Capture the cell that displays the provided text and extract its [X, Y] central coordinate. 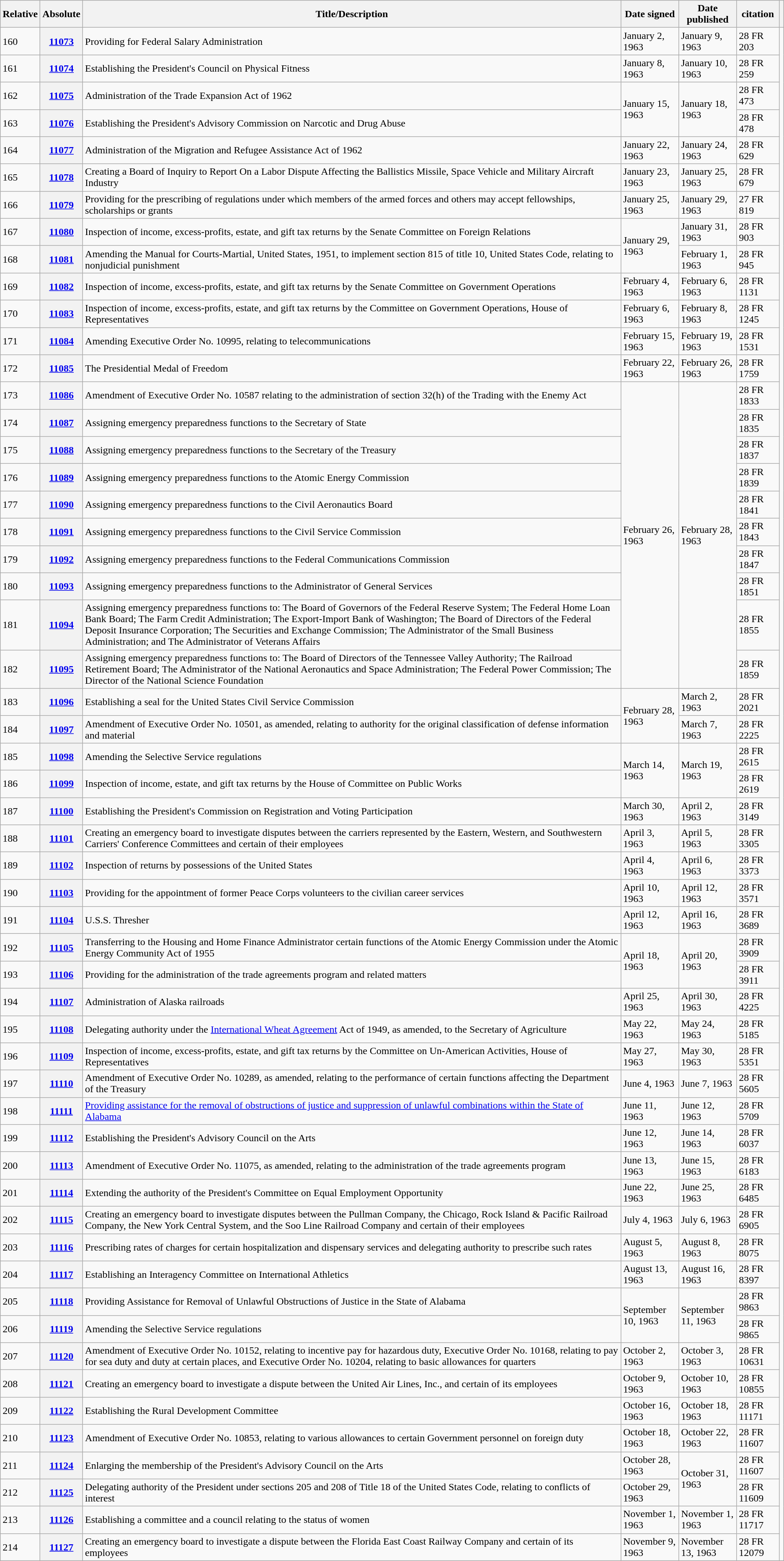
27 FR 819 [758, 204]
171 [20, 341]
28 FR 3149 [758, 811]
11107 [62, 1002]
Creating a Board of Inquiry to Report On a Labor Dispute Affecting the Ballistics Missile, Space Vehicle and Military Aircraft Industry [352, 178]
Establishing a committee and a council relating to the status of women [352, 1520]
Absolute [62, 14]
28 FR 478 [758, 123]
11075 [62, 96]
200 [20, 1166]
28 FR 9863 [758, 1302]
169 [20, 287]
January 22, 1963 [650, 150]
28 FR 10855 [758, 1383]
28 FR 8397 [758, 1274]
11114 [62, 1192]
184 [20, 729]
Administration of the Migration and Refugee Assistance Act of 1962 [352, 150]
November 9, 1963 [650, 1547]
January 18, 1963 [708, 109]
189 [20, 866]
February 4, 1963 [650, 287]
March 14, 1963 [650, 770]
198 [20, 1111]
October 10, 1963 [708, 1383]
U.S.S. Thresher [352, 920]
Prescribing rates of charges for certain hospitalization and dispensary services and delegating authority to prescribe such rates [352, 1247]
183 [20, 702]
11121 [62, 1383]
May 30, 1963 [708, 1057]
161 [20, 69]
11074 [62, 69]
Relative [20, 14]
Administration of Alaska railroads [352, 1002]
164 [20, 150]
185 [20, 757]
Establishing the Rural Development Committee [352, 1411]
11097 [62, 729]
April 18, 1963 [650, 961]
11103 [62, 893]
April 20, 1963 [708, 961]
April 10, 1963 [650, 893]
174 [20, 423]
11112 [62, 1138]
Establishing a seal for the United States Civil Service Commission [352, 702]
196 [20, 1057]
11116 [62, 1247]
210 [20, 1438]
11115 [62, 1220]
January 8, 1963 [650, 69]
June 7, 1963 [708, 1083]
166 [20, 204]
28 FR 1833 [758, 395]
11099 [62, 783]
Establishing the President's Advisory Commission on Narcotic and Drug Abuse [352, 123]
28 FR 6183 [758, 1166]
Date published [708, 14]
207 [20, 1357]
Inspection of returns by possessions of the United States [352, 866]
January 9, 1963 [708, 41]
Date signed [650, 14]
28 FR 1851 [758, 587]
11086 [62, 395]
June 15, 1963 [708, 1166]
11090 [62, 504]
193 [20, 974]
June 11, 1963 [650, 1111]
212 [20, 1492]
Delegating authority under the International Wheat Agreement Act of 1949, as amended, to the Secretary of Agriculture [352, 1029]
April 3, 1963 [650, 839]
187 [20, 811]
January 15, 1963 [650, 109]
September 10, 1963 [650, 1315]
January 31, 1963 [708, 232]
11095 [62, 669]
28 FR 1245 [758, 313]
28 FR 2225 [758, 729]
11123 [62, 1438]
11109 [62, 1057]
11108 [62, 1029]
28 FR 6485 [758, 1192]
194 [20, 1002]
170 [20, 313]
Assigning emergency preparedness functions to the Secretary of State [352, 423]
28 FR 10631 [758, 1357]
28 FR 629 [758, 150]
28 FR 2021 [758, 702]
Providing for the prescribing of regulations under which members of the armed forces and others may accept fellowships, scholarships or grants [352, 204]
178 [20, 532]
Providing for the appointment of former Peace Corps volunteers to the civilian career services [352, 893]
January 24, 1963 [708, 150]
28 FR 1759 [758, 369]
192 [20, 948]
180 [20, 587]
204 [20, 1274]
April 25, 1963 [650, 1002]
June 13, 1963 [650, 1166]
11118 [62, 1302]
28 FR 203 [758, 41]
206 [20, 1329]
Inspection of income, excess-profits, estate, and gift tax returns by the Senate Committee on Government Operations [352, 287]
11105 [62, 948]
28 FR 3909 [758, 948]
Delegating authority of the President under sections 205 and 208 of Title 18 of the United States Code, relating to conflicts of interest [352, 1492]
175 [20, 450]
April 16, 1963 [708, 920]
11084 [62, 341]
28 FR 6037 [758, 1138]
28 FR 5709 [758, 1111]
Inspection of income, estate, and gift tax returns by the House of Committee on Public Works [352, 783]
173 [20, 395]
March 7, 1963 [708, 729]
28 FR 3689 [758, 920]
October 9, 1963 [650, 1383]
163 [20, 123]
28 FR 1531 [758, 341]
28 FR 3305 [758, 839]
May 27, 1963 [650, 1057]
203 [20, 1247]
28 FR 259 [758, 69]
January 2, 1963 [650, 41]
197 [20, 1083]
Establishing the President's Council on Physical Fitness [352, 69]
28 FR 1843 [758, 532]
Assigning emergency preparedness functions to the Administrator of General Services [352, 587]
186 [20, 783]
28 FR 679 [758, 178]
214 [20, 1547]
June 14, 1963 [708, 1138]
11082 [62, 287]
citation [758, 14]
April 4, 1963 [650, 866]
28 FR 11717 [758, 1520]
11085 [62, 369]
190 [20, 893]
28 FR 945 [758, 259]
July 4, 1963 [650, 1220]
28 FR 11171 [758, 1411]
28 FR 3571 [758, 893]
Establishing the President's Advisory Council on the Arts [352, 1138]
Inspection of income, excess-profits, estate, and gift tax returns by the Committee on Un-American Activities, House of Representatives [352, 1057]
February 19, 1963 [708, 341]
Providing for the administration of the trade agreements program and related matters [352, 974]
177 [20, 504]
28 FR 1837 [758, 450]
11119 [62, 1329]
Assigning emergency preparedness functions to the Civil Service Commission [352, 532]
Extending the authority of the President's Committee on Equal Employment Opportunity [352, 1192]
November 13, 1963 [708, 1547]
165 [20, 178]
195 [20, 1029]
28 FR 4225 [758, 1002]
11076 [62, 123]
October 16, 1963 [650, 1411]
11120 [62, 1357]
Amendment of Executive Order No. 10501, as amended, relating to authority for the original classification of defense information and material [352, 729]
11122 [62, 1411]
August 8, 1963 [708, 1247]
28 FR 6905 [758, 1220]
28 FR 1847 [758, 559]
Inspection of income, excess-profits, estate, and gift tax returns by the Committee on Government Operations, House of Representatives [352, 313]
Providing assistance for the removal of obstructions of justice and suppression of unlawful combinations within the State of Alabama [352, 1111]
11098 [62, 757]
October 22, 1963 [708, 1438]
11087 [62, 423]
191 [20, 920]
Amendment of Executive Order No. 11075, as amended, relating to the administration of the trade agreements program [352, 1166]
28 FR 3373 [758, 866]
January 10, 1963 [708, 69]
11113 [62, 1166]
Assigning emergency preparedness functions to the Secretary of the Treasury [352, 450]
181 [20, 625]
October 28, 1963 [650, 1465]
Amending Executive Order No. 10995, relating to telecommunications [352, 341]
Establishing an Interagency Committee on International Athletics [352, 1274]
176 [20, 478]
Administration of the Trade Expansion Act of 1962 [352, 96]
September 11, 1963 [708, 1315]
May 22, 1963 [650, 1029]
28 FR 1855 [758, 625]
Assigning emergency preparedness functions to the Atomic Energy Commission [352, 478]
Title/Description [352, 14]
March 19, 1963 [708, 770]
168 [20, 259]
28 FR 1859 [758, 669]
11102 [62, 866]
August 13, 1963 [650, 1274]
June 4, 1963 [650, 1083]
January 23, 1963 [650, 178]
April 30, 1963 [708, 1002]
162 [20, 96]
February 1, 1963 [708, 259]
160 [20, 41]
Inspection of income, excess-profits, estate, and gift tax returns by the Senate Committee on Foreign Relations [352, 232]
February 22, 1963 [650, 369]
11101 [62, 839]
The Presidential Medal of Freedom [352, 369]
188 [20, 839]
11077 [62, 150]
Establishing the President's Commission on Registration and Voting Participation [352, 811]
28 FR 2615 [758, 757]
28 FR 3911 [758, 974]
May 24, 1963 [708, 1029]
28 FR 903 [758, 232]
February 15, 1963 [650, 341]
11125 [62, 1492]
April 5, 1963 [708, 839]
11126 [62, 1520]
11104 [62, 920]
208 [20, 1383]
202 [20, 1220]
28 FR 1839 [758, 478]
28 FR 2619 [758, 783]
Providing for Federal Salary Administration [352, 41]
11110 [62, 1083]
Creating an emergency board to investigate a dispute between the United Air Lines, Inc., and certain of its employees [352, 1383]
October 31, 1963 [708, 1479]
28 FR 1835 [758, 423]
209 [20, 1411]
June 22, 1963 [650, 1192]
October 29, 1963 [650, 1492]
11081 [62, 259]
11100 [62, 811]
11127 [62, 1547]
February 8, 1963 [708, 313]
Amendment of Executive Order No. 10853, relating to various allowances to certain Government personnel on foreign duty [352, 1438]
11111 [62, 1111]
October 2, 1963 [650, 1357]
Enlarging the membership of the President's Advisory Council on the Arts [352, 1465]
28 FR 5185 [758, 1029]
March 2, 1963 [708, 702]
Amendment of Executive Order No. 10289, as amended, relating to the performance of certain functions affecting the Department of the Treasury [352, 1083]
11093 [62, 587]
October 3, 1963 [708, 1357]
11088 [62, 450]
28 FR 11609 [758, 1492]
11073 [62, 41]
June 25, 1963 [708, 1192]
28 FR 5605 [758, 1083]
201 [20, 1192]
Assigning emergency preparedness functions to the Federal Communications Commission [352, 559]
205 [20, 1302]
August 16, 1963 [708, 1274]
28 FR 1841 [758, 504]
28 FR 5351 [758, 1057]
11078 [62, 178]
11092 [62, 559]
172 [20, 369]
11096 [62, 702]
August 5, 1963 [650, 1247]
211 [20, 1465]
11117 [62, 1274]
Providing Assistance for Removal of Unlawful Obstructions of Justice in the State of Alabama [352, 1302]
28 FR 12079 [758, 1547]
28 FR 8075 [758, 1247]
March 30, 1963 [650, 811]
199 [20, 1138]
Assigning emergency preparedness functions to the Civil Aeronautics Board [352, 504]
11089 [62, 478]
Creating an emergency board to investigate a dispute between the Florida East Coast Railway Company and certain of its employees [352, 1547]
179 [20, 559]
11094 [62, 625]
11079 [62, 204]
182 [20, 669]
11106 [62, 974]
28 FR 9865 [758, 1329]
11091 [62, 532]
167 [20, 232]
Amendment of Executive Order No. 10587 relating to the administration of section 32(h) of the Trading with the Enemy Act [352, 395]
April 2, 1963 [708, 811]
28 FR 1131 [758, 287]
213 [20, 1520]
11083 [62, 313]
11080 [62, 232]
28 FR 473 [758, 96]
11124 [62, 1465]
July 6, 1963 [708, 1220]
April 6, 1963 [708, 866]
